Extract the (X, Y) coordinate from the center of the cell holding the provided text.  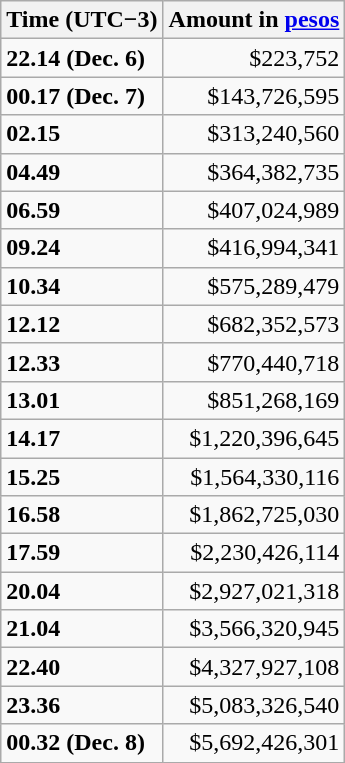
15.25 (82, 477)
$407,024,989 (254, 210)
12.33 (82, 362)
$1,220,396,645 (254, 438)
$5,692,426,301 (254, 743)
12.12 (82, 324)
20.04 (82, 591)
$5,083,326,540 (254, 705)
23.36 (82, 705)
$2,230,426,114 (254, 553)
$575,289,479 (254, 286)
$223,752 (254, 58)
$1,862,725,030 (254, 515)
16.58 (82, 515)
Amount in pesos (254, 20)
$2,927,021,318 (254, 591)
09.24 (82, 248)
$851,268,169 (254, 400)
14.17 (82, 438)
$682,352,573 (254, 324)
$416,994,341 (254, 248)
$4,327,927,108 (254, 667)
10.34 (82, 286)
$313,240,560 (254, 134)
06.59 (82, 210)
22.14 (Dec. 6) (82, 58)
02.15 (82, 134)
$143,726,595 (254, 96)
21.04 (82, 629)
00.32 (Dec. 8) (82, 743)
13.01 (82, 400)
$1,564,330,116 (254, 477)
$770,440,718 (254, 362)
04.49 (82, 172)
Time (UTC−3) (82, 20)
$3,566,320,945 (254, 629)
22.40 (82, 667)
17.59 (82, 553)
$364,382,735 (254, 172)
00.17 (Dec. 7) (82, 96)
